Pinpoint the cell where the given text exists, returning its [x, y] midpoint coordinate. 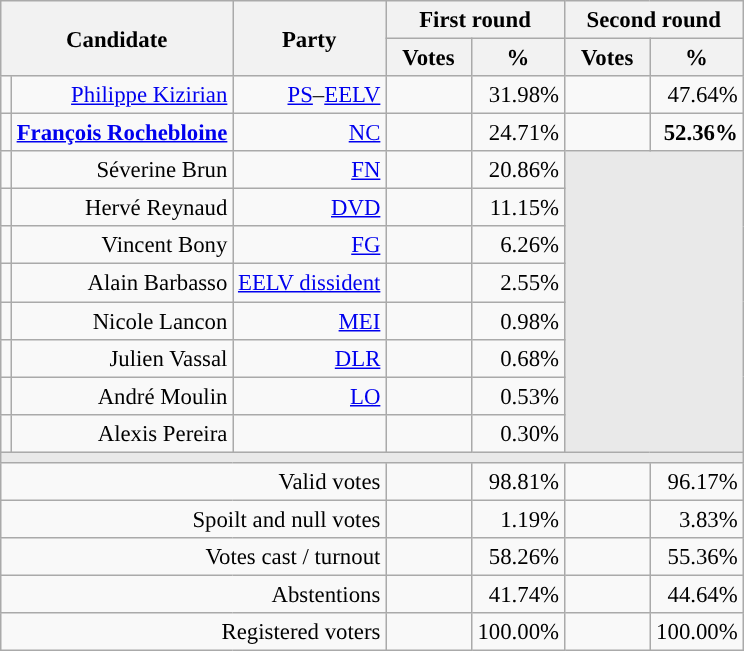
FN [310, 170]
Séverine Brun [122, 170]
NC [310, 133]
Party [310, 38]
24.71% [518, 133]
Abstentions [194, 594]
Registered voters [194, 632]
Vincent Bony [122, 245]
Candidate [117, 38]
LO [310, 396]
96.17% [696, 482]
DLR [310, 358]
58.26% [518, 557]
Julien Vassal [122, 358]
First round [476, 20]
0.53% [518, 396]
3.83% [696, 519]
1.19% [518, 519]
98.81% [518, 482]
François Rochebloine [122, 133]
André Moulin [122, 396]
MEI [310, 321]
Valid votes [194, 482]
44.64% [696, 594]
2.55% [518, 283]
Alain Barbasso [122, 283]
41.74% [518, 594]
Spoilt and null votes [194, 519]
Philippe Kizirian [122, 95]
0.68% [518, 358]
FG [310, 245]
6.26% [518, 245]
55.36% [696, 557]
11.15% [518, 208]
31.98% [518, 95]
Second round [654, 20]
52.36% [696, 133]
EELV dissident [310, 283]
47.64% [696, 95]
DVD [310, 208]
0.98% [518, 321]
0.30% [518, 433]
Nicole Lancon [122, 321]
Alexis Pereira [122, 433]
20.86% [518, 170]
PS–EELV [310, 95]
Votes cast / turnout [194, 557]
Hervé Reynaud [122, 208]
